Return (X, Y) of the center of cell containing provided text 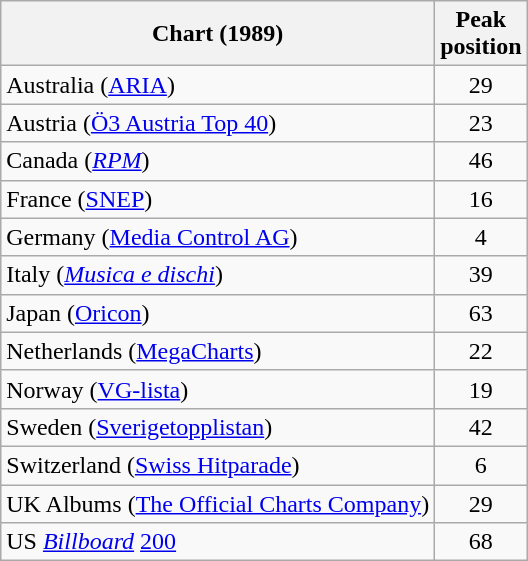
Canada (RPM) (218, 161)
UK Albums (The Official Charts Company) (218, 503)
16 (481, 199)
4 (481, 237)
Italy (Musica e dischi) (218, 275)
US Billboard 200 (218, 542)
France (SNEP) (218, 199)
46 (481, 161)
Norway (VG-lista) (218, 389)
Germany (Media Control AG) (218, 237)
39 (481, 275)
42 (481, 427)
23 (481, 123)
22 (481, 351)
Netherlands (MegaCharts) (218, 351)
Austria (Ö3 Austria Top 40) (218, 123)
Australia (ARIA) (218, 85)
6 (481, 465)
63 (481, 313)
19 (481, 389)
Japan (Oricon) (218, 313)
Chart (1989) (218, 34)
68 (481, 542)
Peakposition (481, 34)
Switzerland (Swiss Hitparade) (218, 465)
Sweden (Sverigetopplistan) (218, 427)
